Search for the cell housing the specified text and yield its [x, y] center coordinate. 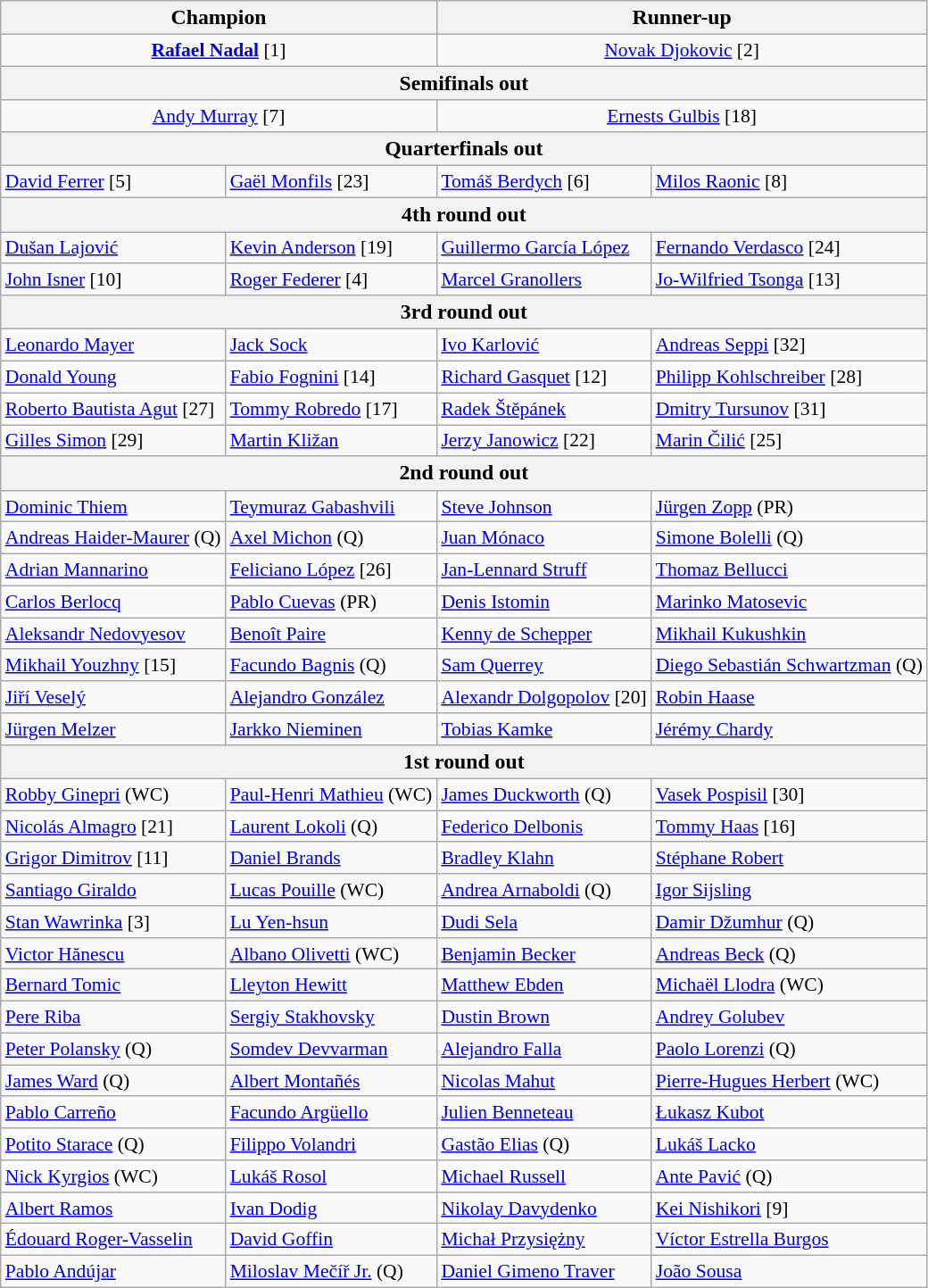
Novak Djokovic [2] [682, 51]
Tomáš Berdych [6] [543, 182]
Ivo Karlović [543, 345]
Filippo Volandri [332, 1144]
Jack Sock [332, 345]
Dušan Lajović [113, 248]
Stéphane Robert [789, 859]
Donald Young [113, 378]
Thomaz Bellucci [789, 570]
Fabio Fognini [14] [332, 378]
Damir Džumhur (Q) [789, 922]
Andrea Arnaboldi (Q) [543, 890]
Łukasz Kubot [789, 1113]
Jan-Lennard Struff [543, 570]
Tommy Haas [16] [789, 827]
Adrian Mannarino [113, 570]
Jarkko Nieminen [332, 729]
Pierre-Hugues Herbert (WC) [789, 1081]
Lukáš Rosol [332, 1176]
Aleksandr Nedovyesov [113, 634]
Jürgen Zopp (PR) [789, 507]
3rd round out [464, 312]
Runner-up [682, 18]
Roger Federer [4] [332, 280]
David Ferrer [5] [113, 182]
Lu Yen-hsun [332, 922]
Marcel Granollers [543, 280]
Philipp Kohlschreiber [28] [789, 378]
Guillermo García López [543, 248]
Nikolay Davydenko [543, 1209]
Michał Przysiężny [543, 1240]
Steve Johnson [543, 507]
James Ward (Q) [113, 1081]
Andreas Seppi [32] [789, 345]
Rafael Nadal [1] [220, 51]
Lleyton Hewitt [332, 985]
Alejandro González [332, 697]
Sam Querrey [543, 666]
Lukáš Lacko [789, 1144]
Lucas Pouille (WC) [332, 890]
Mikhail Kukushkin [789, 634]
2nd round out [464, 474]
Radek Štěpánek [543, 409]
Julien Benneteau [543, 1113]
Quarterfinals out [464, 149]
Roberto Bautista Agut [27] [113, 409]
Robin Haase [789, 697]
Peter Polansky (Q) [113, 1050]
Albert Montañés [332, 1081]
Alexandr Dolgopolov [20] [543, 697]
Nicolás Almagro [21] [113, 827]
Benoît Paire [332, 634]
Denis Istomin [543, 602]
Potito Starace (Q) [113, 1144]
Jerzy Janowicz [22] [543, 441]
Kei Nishikori [9] [789, 1209]
John Isner [10] [113, 280]
Ante Pavić (Q) [789, 1176]
Somdev Devvarman [332, 1050]
Jo-Wilfried Tsonga [13] [789, 280]
Jérémy Chardy [789, 729]
Carlos Berlocq [113, 602]
Feliciano López [26] [332, 570]
Nick Kyrgios (WC) [113, 1176]
Michael Russell [543, 1176]
Bernard Tomic [113, 985]
Champion [220, 18]
Marinko Matosevic [789, 602]
Andreas Beck (Q) [789, 954]
Dominic Thiem [113, 507]
Mikhail Youzhny [15] [113, 666]
Sergiy Stakhovsky [332, 1018]
Andy Murray [7] [220, 117]
Jiří Veselý [113, 697]
Laurent Lokoli (Q) [332, 827]
Gastão Elias (Q) [543, 1144]
Igor Sijsling [789, 890]
Fernando Verdasco [24] [789, 248]
Albano Olivetti (WC) [332, 954]
Gilles Simon [29] [113, 441]
Michaël Llodra (WC) [789, 985]
Semifinals out [464, 84]
Paul-Henri Mathieu (WC) [332, 795]
Pablo Cuevas (PR) [332, 602]
Bradley Klahn [543, 859]
James Duckworth (Q) [543, 795]
1st round out [464, 762]
Dudi Sela [543, 922]
Richard Gasquet [12] [543, 378]
Miloslav Mečíř Jr. (Q) [332, 1272]
Pablo Andújar [113, 1272]
Diego Sebastián Schwartzman (Q) [789, 666]
Vasek Pospisil [30] [789, 795]
Juan Mónaco [543, 538]
Paolo Lorenzi (Q) [789, 1050]
Víctor Estrella Burgos [789, 1240]
Matthew Ebden [543, 985]
Gaël Monfils [23] [332, 182]
Simone Bolelli (Q) [789, 538]
Jürgen Melzer [113, 729]
Tobias Kamke [543, 729]
Santiago Giraldo [113, 890]
Andreas Haider-Maurer (Q) [113, 538]
Axel Michon (Q) [332, 538]
Kenny de Schepper [543, 634]
Milos Raonic [8] [789, 182]
Benjamin Becker [543, 954]
Robby Ginepri (WC) [113, 795]
Marin Čilić [25] [789, 441]
Ivan Dodig [332, 1209]
4th round out [464, 215]
Martin Kližan [332, 441]
Teymuraz Gabashvili [332, 507]
Tommy Robredo [17] [332, 409]
Pablo Carreño [113, 1113]
Facundo Argüello [332, 1113]
Pere Riba [113, 1018]
Albert Ramos [113, 1209]
David Goffin [332, 1240]
Andrey Golubev [789, 1018]
Grigor Dimitrov [11] [113, 859]
Ernests Gulbis [18] [682, 117]
Édouard Roger-Vasselin [113, 1240]
Dustin Brown [543, 1018]
Federico Delbonis [543, 827]
Stan Wawrinka [3] [113, 922]
Facundo Bagnis (Q) [332, 666]
Nicolas Mahut [543, 1081]
Daniel Brands [332, 859]
Daniel Gimeno Traver [543, 1272]
Leonardo Mayer [113, 345]
Alejandro Falla [543, 1050]
Victor Hănescu [113, 954]
João Sousa [789, 1272]
Dmitry Tursunov [31] [789, 409]
Kevin Anderson [19] [332, 248]
